Determine the (X, Y) coordinate at the center of the cell enclosing the given text.  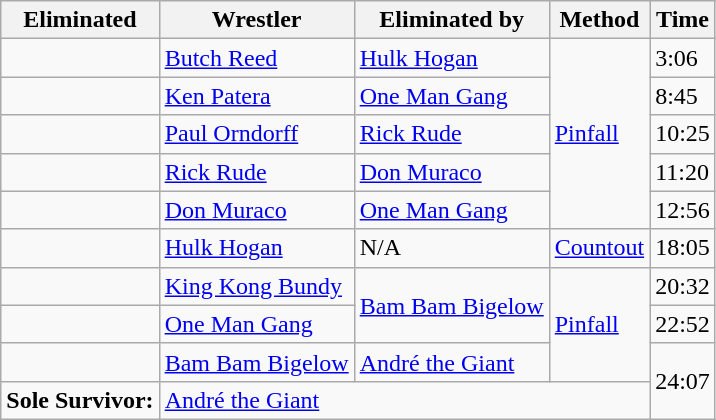
Wrestler (256, 20)
Time (683, 20)
Eliminated (80, 20)
Countout (599, 248)
King Kong Bundy (256, 286)
11:20 (683, 172)
12:56 (683, 210)
22:52 (683, 324)
10:25 (683, 134)
Eliminated by (452, 20)
Butch Reed (256, 58)
Paul Orndorff (256, 134)
18:05 (683, 248)
Method (599, 20)
8:45 (683, 96)
Sole Survivor: (80, 400)
Ken Patera (256, 96)
3:06 (683, 58)
24:07 (683, 381)
N/A (452, 248)
20:32 (683, 286)
